Output the (x, y) coordinate of the center of the cell containing the given text.  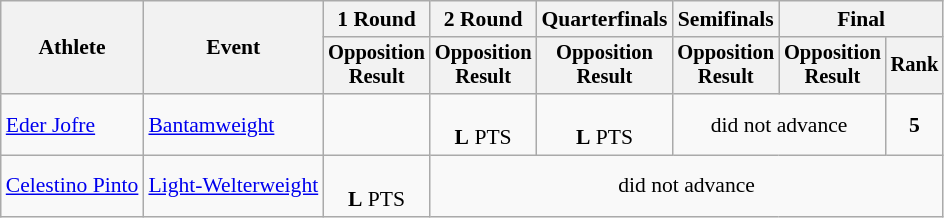
Bantamweight (233, 124)
Light-Welterweight (233, 186)
1 Round (376, 19)
Final (861, 19)
Semifinals (726, 19)
Athlete (72, 48)
Quarterfinals (604, 19)
2 Round (484, 19)
5 (915, 124)
Eder Jofre (72, 124)
Event (233, 48)
Celestino Pinto (72, 186)
Rank (915, 66)
